Scan for the cell matching the given text and deliver its (X, Y) coordinate at center. 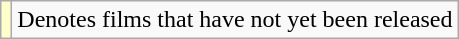
Denotes films that have not yet been released (235, 20)
